Pinpoint the cell where the given text exists, returning its (x, y) midpoint coordinate. 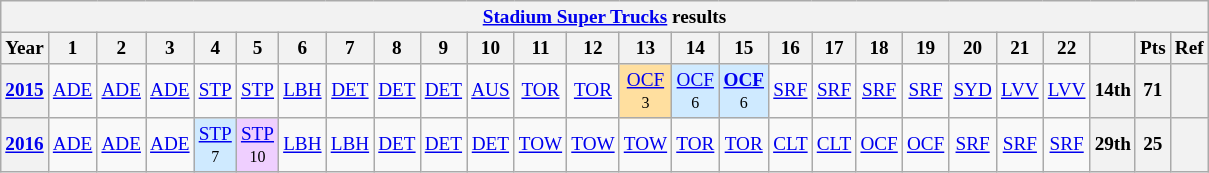
14 (696, 48)
4 (215, 48)
2016 (25, 145)
2 (122, 48)
Stadium Super Trucks results (604, 17)
15 (744, 48)
10 (491, 48)
9 (443, 48)
SYD (973, 91)
AUS (491, 91)
STP10 (257, 145)
STP7 (215, 145)
19 (925, 48)
OCF3 (645, 91)
3 (170, 48)
8 (397, 48)
14th (1112, 91)
12 (593, 48)
2015 (25, 91)
18 (879, 48)
16 (791, 48)
20 (973, 48)
6 (303, 48)
1 (72, 48)
Pts (1152, 48)
17 (834, 48)
5 (257, 48)
Ref (1189, 48)
13 (645, 48)
22 (1066, 48)
25 (1152, 145)
11 (540, 48)
7 (350, 48)
71 (1152, 91)
29th (1112, 145)
21 (1020, 48)
Year (25, 48)
